Extract the (x, y) coordinate from the center of the cell holding the provided text.  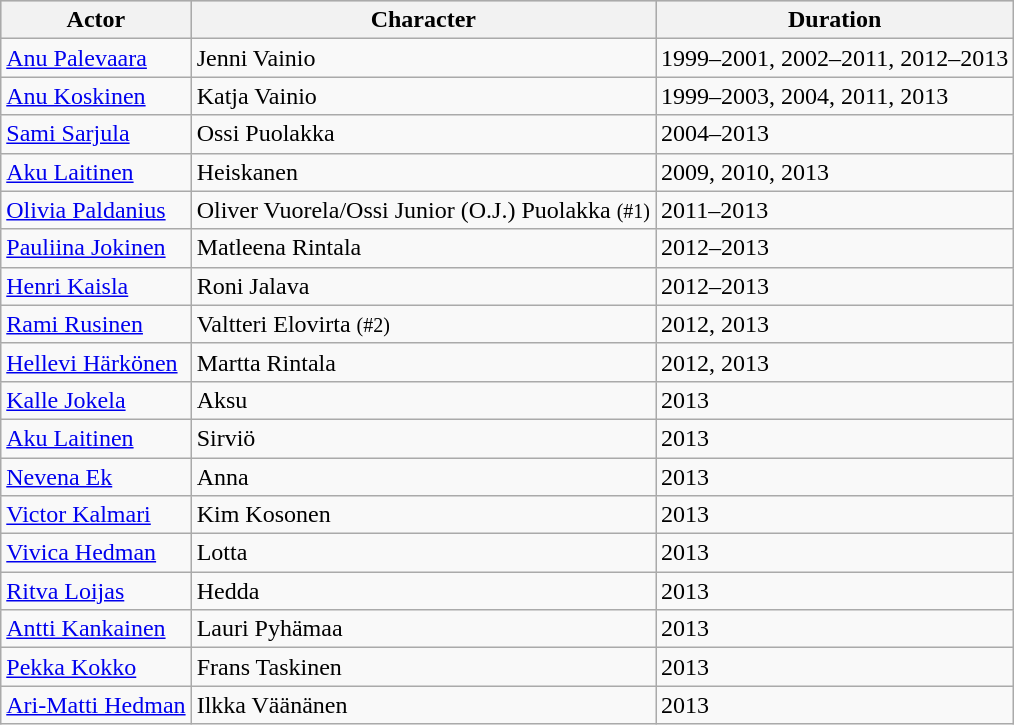
Kim Kosonen (423, 515)
Ritva Loijas (96, 591)
Character (423, 20)
Victor Kalmari (96, 515)
Sirviö (423, 438)
Roni Jalava (423, 286)
Matleena Rintala (423, 248)
Pauliina Jokinen (96, 248)
Ari-Matti Hedman (96, 705)
Pekka Kokko (96, 667)
Ilkka Väänänen (423, 705)
Olivia Paldanius (96, 210)
Kalle Jokela (96, 400)
Duration (835, 20)
Hellevi Härkönen (96, 362)
Ossi Puolakka (423, 134)
Martta Rintala (423, 362)
Vivica Hedman (96, 553)
Lauri Pyhämaa (423, 629)
Anu Palevaara (96, 58)
Hedda (423, 591)
2011–2013 (835, 210)
Katja Vainio (423, 96)
Oliver Vuorela/Ossi Junior (O.J.) Puolakka (#1) (423, 210)
Anna (423, 477)
Heiskanen (423, 172)
Henri Kaisla (96, 286)
1999–2001, 2002–2011, 2012–2013 (835, 58)
Sami Sarjula (96, 134)
Lotta (423, 553)
Frans Taskinen (423, 667)
Antti Kankainen (96, 629)
Actor (96, 20)
Aksu (423, 400)
Anu Koskinen (96, 96)
1999–2003, 2004, 2011, 2013 (835, 96)
Valtteri Elovirta (#2) (423, 324)
2004–2013 (835, 134)
2009, 2010, 2013 (835, 172)
Nevena Ek (96, 477)
Rami Rusinen (96, 324)
Jenni Vainio (423, 58)
